For the text-containing cell, return its midpoint in [X, Y] coordinate format. 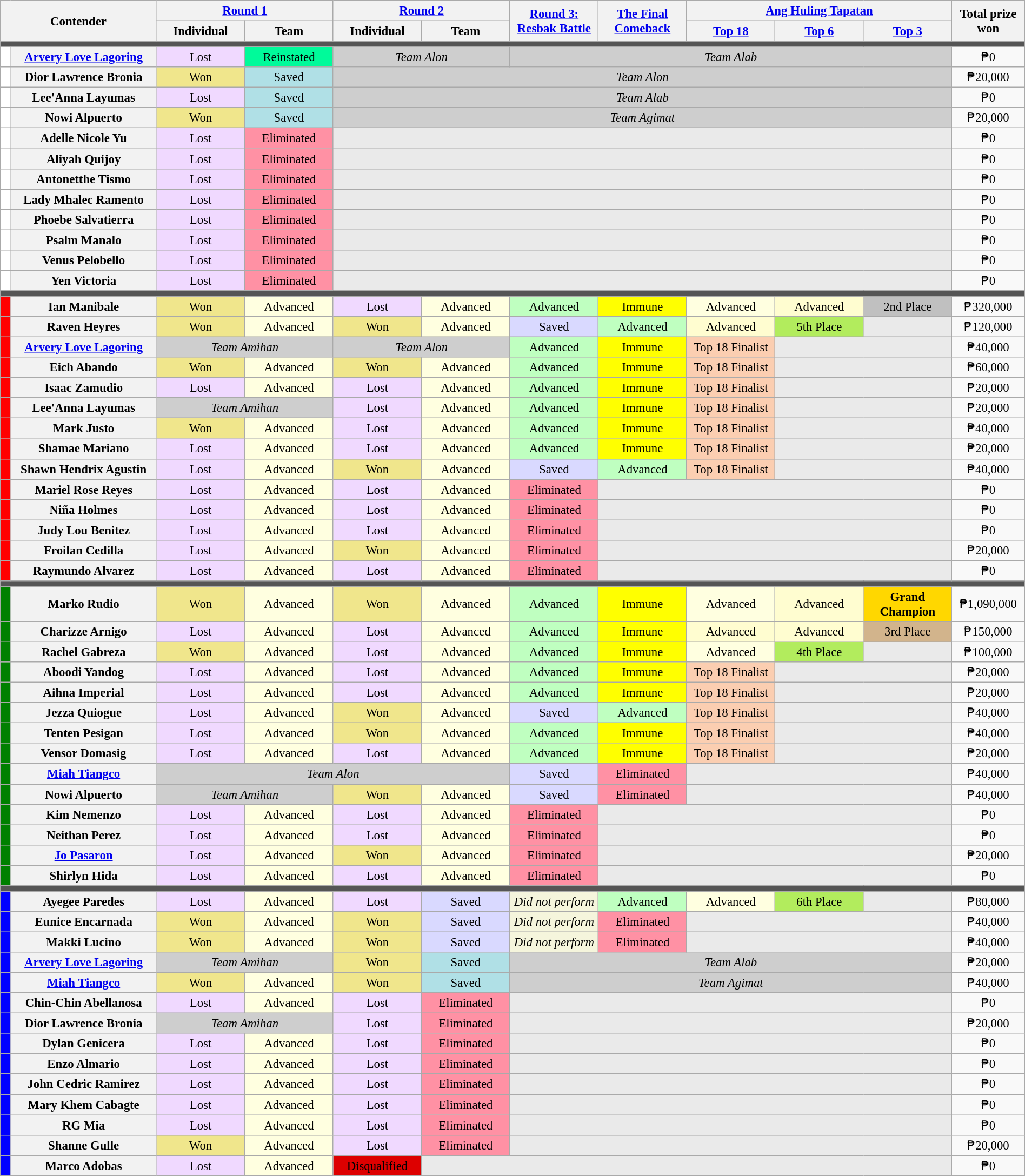
Kim Nemenzo [83, 814]
₱100,000 [988, 652]
Shanne Gulle [83, 1145]
Ang Huling Tapatan [819, 11]
Isaac Zamudio [83, 388]
Disqualified [377, 1166]
Aihna Imperial [83, 693]
Tenten Pesigan [83, 733]
Ian Manibale [83, 306]
Enzo Almario [83, 1064]
Top 18 [731, 31]
Marco Adobas [83, 1166]
Ayegee Paredes [83, 901]
6th Place [820, 901]
Grand Champion [907, 604]
Yen Victoria [83, 280]
Top 6 [820, 31]
Mariel Rose Reyes [83, 490]
Marko Rudio [83, 604]
4th Place [820, 652]
Jo Pasaron [83, 855]
Contender [78, 21]
Round 3: Resbak Battle [554, 21]
Aboodi Yandog [83, 672]
Vensor Domasig [83, 754]
Shamae Mariano [83, 449]
₱150,000 [988, 632]
Aliyah Quijoy [83, 159]
5th Place [820, 327]
Shirlyn Hida [83, 876]
Antonetthe Tismo [83, 179]
Mary Khem Cabagte [83, 1105]
Lady Mhalec Ramento [83, 199]
The Final Comeback [642, 21]
Raven Heyres [83, 327]
Rachel Gabreza [83, 652]
Total prize won [988, 21]
Eich Abando [83, 367]
Makki Lucino [83, 942]
₱80,000 [988, 901]
₱120,000 [988, 327]
Judy Lou Benitez [83, 530]
3rd Place [907, 632]
₱60,000 [988, 367]
Venus Pelobello [83, 260]
Jezza Quiogue [83, 713]
Round 1 [244, 11]
Chin-Chin Abellanosa [83, 1003]
Froilan Cedilla [83, 551]
Round 2 [422, 11]
Raymundo Alvarez [83, 571]
Mark Justo [83, 429]
₱320,000 [988, 306]
Psalm Manalo [83, 240]
Shawn Hendrix Agustin [83, 469]
Reinstated [289, 57]
2nd Place [907, 306]
Top 3 [907, 31]
Phoebe Salvatierra [83, 219]
Niña Holmes [83, 510]
Charizze Arnigo [83, 632]
Neithan Perez [83, 835]
₱1,090,000 [988, 604]
Eunice Encarnada [83, 922]
Dylan Genicera [83, 1044]
Adelle Nicole Yu [83, 138]
John Cedric Ramirez [83, 1085]
RG Mia [83, 1125]
